Capture the cell that displays the provided text and extract its (x, y) central coordinate. 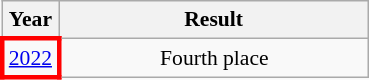
Year (30, 20)
2022 (30, 58)
Result (214, 20)
Fourth place (214, 58)
